From the cell containing the given text, extract its center point as (X, Y) coordinate. 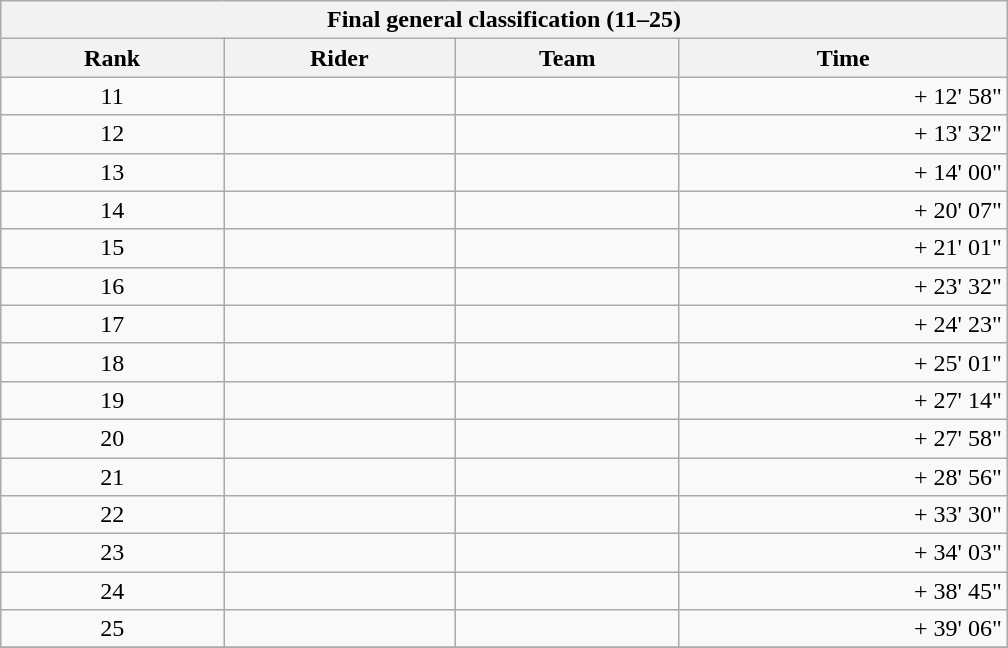
17 (112, 324)
25 (112, 629)
+ 13' 32" (843, 134)
+ 24' 23" (843, 324)
Rider (340, 58)
+ 20' 07" (843, 210)
12 (112, 134)
+ 34' 03" (843, 553)
15 (112, 248)
Final general classification (11–25) (504, 20)
+ 21' 01" (843, 248)
23 (112, 553)
+ 23' 32" (843, 286)
14 (112, 210)
16 (112, 286)
+ 14' 00" (843, 172)
+ 27' 14" (843, 400)
+ 28' 56" (843, 477)
13 (112, 172)
+ 25' 01" (843, 362)
24 (112, 591)
18 (112, 362)
+ 38' 45" (843, 591)
19 (112, 400)
Time (843, 58)
Rank (112, 58)
+ 12' 58" (843, 96)
21 (112, 477)
11 (112, 96)
+ 27' 58" (843, 438)
Team (567, 58)
+ 33' 30" (843, 515)
+ 39' 06" (843, 629)
22 (112, 515)
20 (112, 438)
